Determine the (X, Y) coordinate at the center of the cell enclosing the given text.  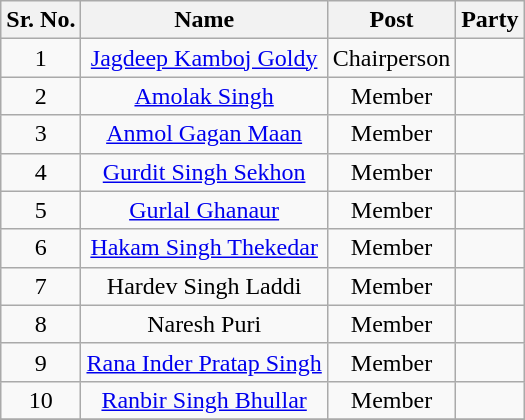
3 (41, 134)
Anmol Gagan Maan (204, 134)
10 (41, 400)
4 (41, 172)
Hakam Singh Thekedar (204, 248)
5 (41, 210)
Amolak Singh (204, 96)
Jagdeep Kamboj Goldy (204, 58)
Name (204, 20)
Party (490, 20)
1 (41, 58)
Chairperson (391, 58)
Gurlal Ghanaur (204, 210)
Naresh Puri (204, 324)
2 (41, 96)
Ranbir Singh Bhullar (204, 400)
8 (41, 324)
9 (41, 362)
Gurdit Singh Sekhon (204, 172)
Sr. No. (41, 20)
6 (41, 248)
7 (41, 286)
Post (391, 20)
Hardev Singh Laddi (204, 286)
Rana Inder Pratap Singh (204, 362)
